Locate the cell with the specified text and output its (X, Y) center coordinate. 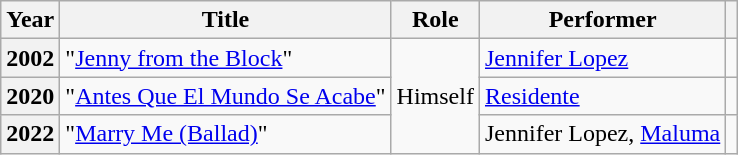
Jennifer Lopez, Maluma (602, 134)
"Marry Me (Ballad)" (226, 134)
Jennifer Lopez (602, 58)
"Antes Que El Mundo Se Acabe" (226, 96)
Title (226, 20)
"Jenny from the Block" (226, 58)
2022 (30, 134)
Residente (602, 96)
2002 (30, 58)
Himself (435, 96)
Performer (602, 20)
Role (435, 20)
Year (30, 20)
2020 (30, 96)
